For the text-containing cell, return its midpoint in [x, y] coordinate format. 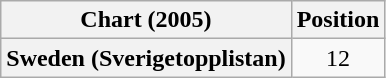
12 [338, 58]
Position [338, 20]
Sweden (Sverigetopplistan) [146, 58]
Chart (2005) [146, 20]
